Capture the cell that displays the provided text and extract its (x, y) central coordinate. 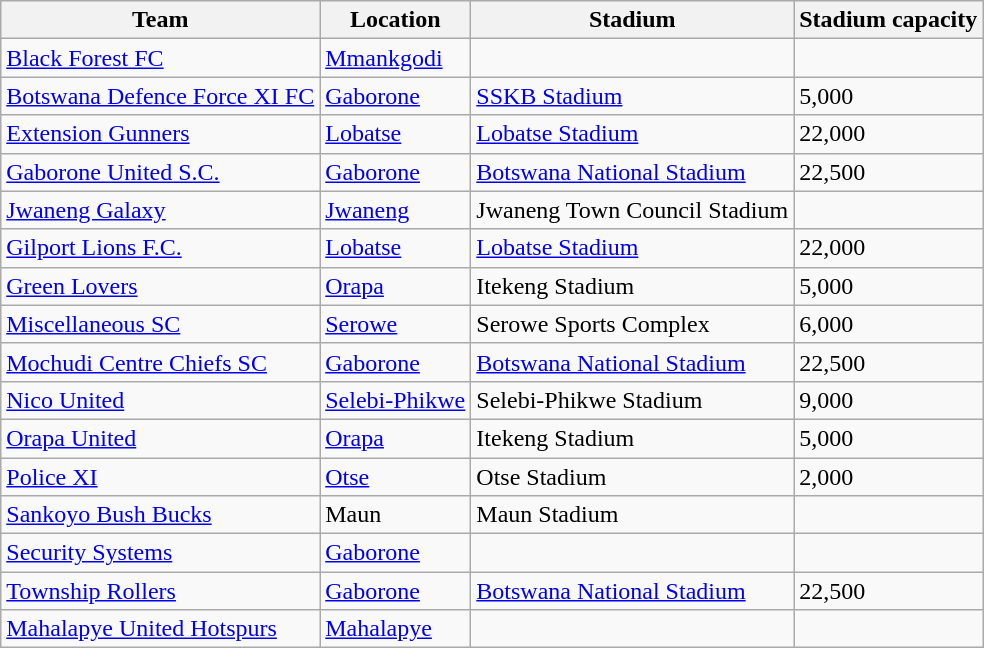
Miscellaneous SC (160, 324)
Maun Stadium (632, 515)
Jwaneng Town Council Stadium (632, 210)
6,000 (888, 324)
Gilport Lions F.C. (160, 248)
Mmankgodi (396, 58)
Otse Stadium (632, 477)
Serowe Sports Complex (632, 324)
Maun (396, 515)
Gaborone United S.C. (160, 172)
Security Systems (160, 553)
2,000 (888, 477)
Botswana Defence Force XI FC (160, 96)
Selebi-Phikwe Stadium (632, 400)
Sankoyo Bush Bucks (160, 515)
Jwaneng (396, 210)
SSKB Stadium (632, 96)
Orapa United (160, 438)
Selebi-Phikwe (396, 400)
Jwaneng Galaxy (160, 210)
9,000 (888, 400)
Stadium capacity (888, 20)
Mochudi Centre Chiefs SC (160, 362)
Otse (396, 477)
Location (396, 20)
Mahalapye United Hotspurs (160, 629)
Nico United (160, 400)
Township Rollers (160, 591)
Police XI (160, 477)
Black Forest FC (160, 58)
Green Lovers (160, 286)
Serowe (396, 324)
Extension Gunners (160, 134)
Mahalapye (396, 629)
Team (160, 20)
Stadium (632, 20)
